Scan for the cell matching the given text and deliver its [X, Y] coordinate at center. 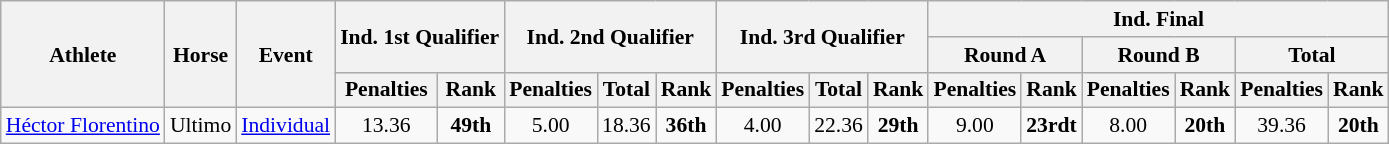
Athlete [83, 54]
13.36 [386, 126]
4.00 [762, 126]
9.00 [974, 126]
Ultimo [200, 126]
49th [470, 126]
23rdt [1052, 126]
8.00 [1128, 126]
Ind. 2nd Qualifier [610, 36]
18.36 [626, 126]
Event [286, 54]
Round B [1158, 55]
Ind. Final [1158, 19]
Héctor Florentino [83, 126]
22.36 [838, 126]
Round A [1004, 55]
Horse [200, 54]
5.00 [550, 126]
Individual [286, 126]
39.36 [1282, 126]
29th [898, 126]
36th [686, 126]
Ind. 1st Qualifier [420, 36]
Ind. 3rd Qualifier [822, 36]
